Identify which cell holds the provided text, then report its [X, Y] central coordinate. 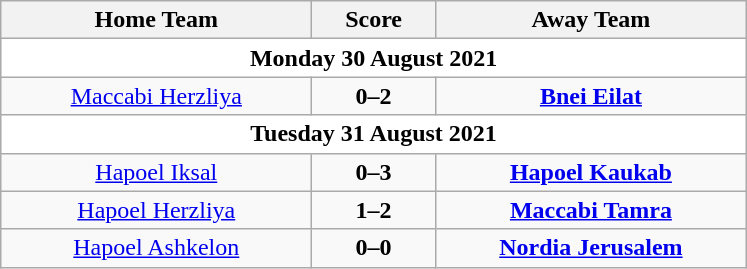
Nordia Jerusalem [590, 248]
0–3 [374, 172]
Tuesday 31 August 2021 [374, 134]
Bnei Eilat [590, 96]
Hapoel Iksal [156, 172]
Score [374, 20]
Hapoel Ashkelon [156, 248]
Maccabi Herzliya [156, 96]
0–2 [374, 96]
0–0 [374, 248]
Maccabi Tamra [590, 210]
1–2 [374, 210]
Monday 30 August 2021 [374, 58]
Hapoel Herzliya [156, 210]
Home Team [156, 20]
Hapoel Kaukab [590, 172]
Away Team [590, 20]
